Pinpoint the cell where the given text exists, returning its (X, Y) midpoint coordinate. 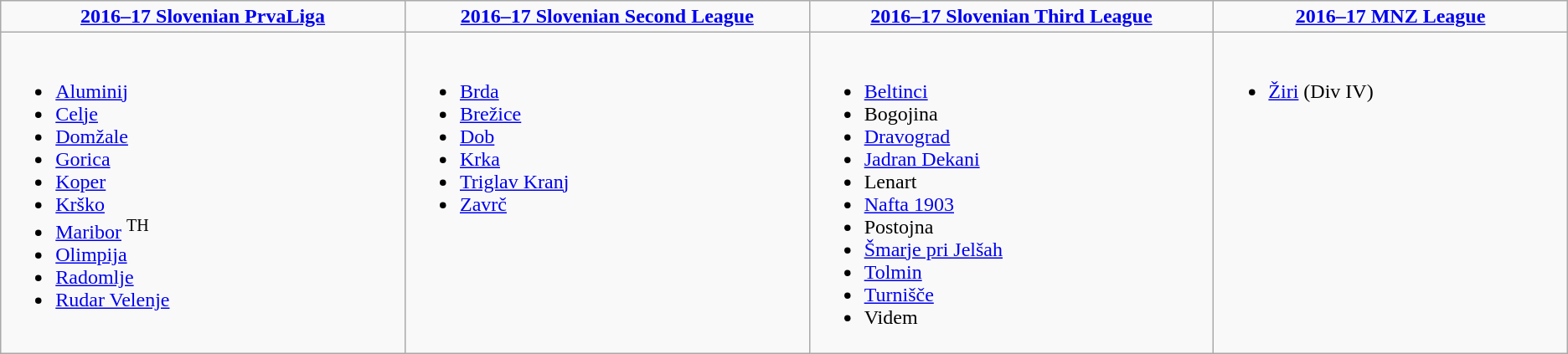
2016–17 Slovenian PrvaLiga (203, 17)
2016–17 MNZ League (1390, 17)
2016–17 Slovenian Third League (1012, 17)
BeltinciBogojinaDravogradJadran DekaniLenartNafta 1903PostojnaŠmarje pri JelšahTolmin TurniščeVidem (1012, 192)
AluminijCeljeDomžaleGoricaKoperKrškoMaribor THOlimpijaRadomljeRudar Velenje (203, 192)
Žiri (Div IV) (1390, 192)
2016–17 Slovenian Second League (606, 17)
BrdaBrežiceDobKrkaTriglav KranjZavrč (606, 192)
